Return the (x, y) coordinate for the center point of the cell that contains the specified text.  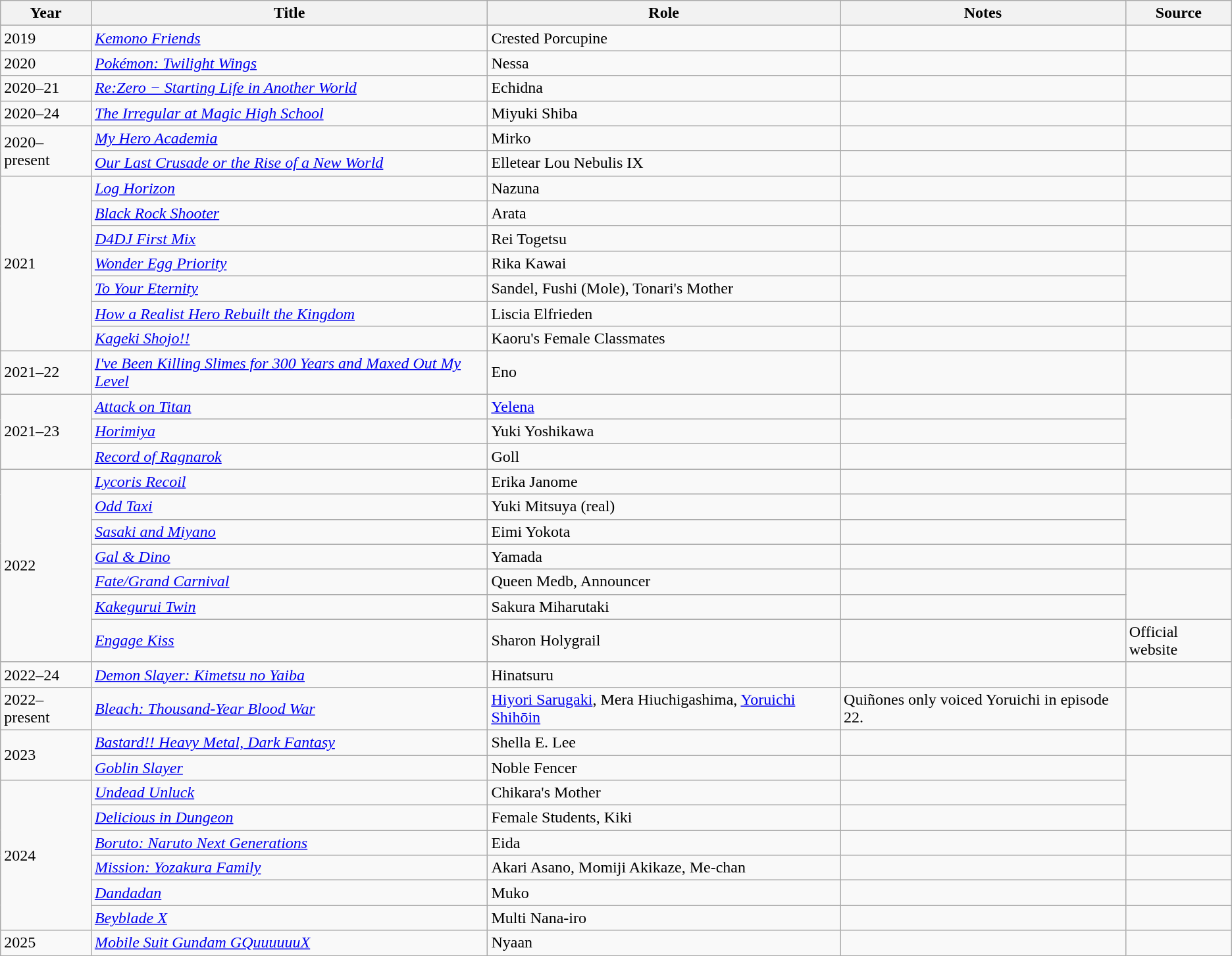
Source (1178, 13)
Horimiya (290, 432)
Rika Kawai (664, 263)
Engage Kiss (290, 641)
Official website (1178, 641)
Elletear Lou Nebulis IX (664, 163)
Noble Fencer (664, 768)
Sakura Miharutaki (664, 607)
Delicious in Dungeon (290, 818)
2020 (46, 63)
Mirko (664, 138)
2021–22 (46, 372)
Goll (664, 457)
Female Students, Kiki (664, 818)
Eno (664, 372)
Record of Ragnarok (290, 457)
Bastard!! Heavy Metal, Dark Fantasy (290, 742)
2024 (46, 855)
How a Realist Hero Rebuilt the Kingdom (290, 314)
Title (290, 13)
Eimi Yokota (664, 532)
Erika Janome (664, 482)
2023 (46, 755)
Lycoris Recoil (290, 482)
I've Been Killing Slimes for 300 Years and Maxed Out My Level (290, 372)
Quiñones only voiced Yoruichi in episode 22. (983, 708)
Echidna (664, 88)
My Hero Academia (290, 138)
Our Last Crusade or the Rise of a New World (290, 163)
Year (46, 13)
Yamada (664, 557)
Kaoru's Female Classmates (664, 339)
2020–24 (46, 113)
Pokémon: Twilight Wings (290, 63)
Liscia Elfrieden (664, 314)
Yelena (664, 407)
Boruto: Naruto Next Generations (290, 843)
Miyuki Shiba (664, 113)
Nyaan (664, 943)
Role (664, 13)
Eida (664, 843)
Notes (983, 13)
Arata (664, 213)
Shella E. Lee (664, 742)
Bleach: Thousand-Year Blood War (290, 708)
Demon Slayer: Kimetsu no Yaiba (290, 674)
Goblin Slayer (290, 768)
Muko (664, 893)
Akari Asano, Momiji Akikaze, Me-chan (664, 868)
Re:Zero − Starting Life in Another World (290, 88)
Black Rock Shooter (290, 213)
Crested Porcupine (664, 38)
Hinatsuru (664, 674)
2021 (46, 263)
Kakegurui Twin (290, 607)
Wonder Egg Priority (290, 263)
Beyblade X (290, 918)
Sharon Holygrail (664, 641)
Nessa (664, 63)
2020–21 (46, 88)
Hiyori Sarugaki, Mera Hiuchigashima, Yoruichi Shihōin (664, 708)
Log Horizon (290, 188)
Chikara's Mother (664, 793)
Sasaki and Miyano (290, 532)
Yuki Yoshikawa (664, 432)
2021–23 (46, 432)
Attack on Titan (290, 407)
The Irregular at Magic High School (290, 113)
Rei Togetsu (664, 238)
D4DJ First Mix (290, 238)
Kemono Friends (290, 38)
Sandel, Fushi (Mole), Tonari's Mother (664, 288)
2022–24 (46, 674)
To Your Eternity (290, 288)
2022–present (46, 708)
Kageki Shojo!! (290, 339)
Dandadan (290, 893)
2022 (46, 566)
Odd Taxi (290, 507)
Yuki Mitsuya (real) (664, 507)
Mobile Suit Gundam GQuuuuuuX (290, 943)
Fate/Grand Carnival (290, 582)
2025 (46, 943)
2019 (46, 38)
Queen Medb, Announcer (664, 582)
Undead Unluck (290, 793)
2020–present (46, 151)
Multi Nana-iro (664, 918)
Nazuna (664, 188)
Gal & Dino (290, 557)
Mission: Yozakura Family (290, 868)
